Identify which cell holds the provided text, then report its [x, y] central coordinate. 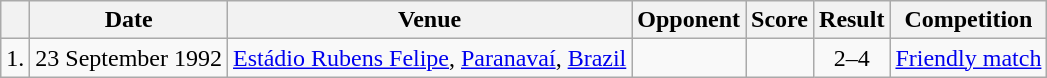
Competition [968, 20]
Estádio Rubens Felipe, Paranavaí, Brazil [430, 58]
Friendly match [968, 58]
2–4 [852, 58]
1. [16, 58]
Venue [430, 20]
Opponent [689, 20]
Result [852, 20]
Score [780, 20]
Date [129, 20]
23 September 1992 [129, 58]
